Return (x, y) of the center of cell containing provided text 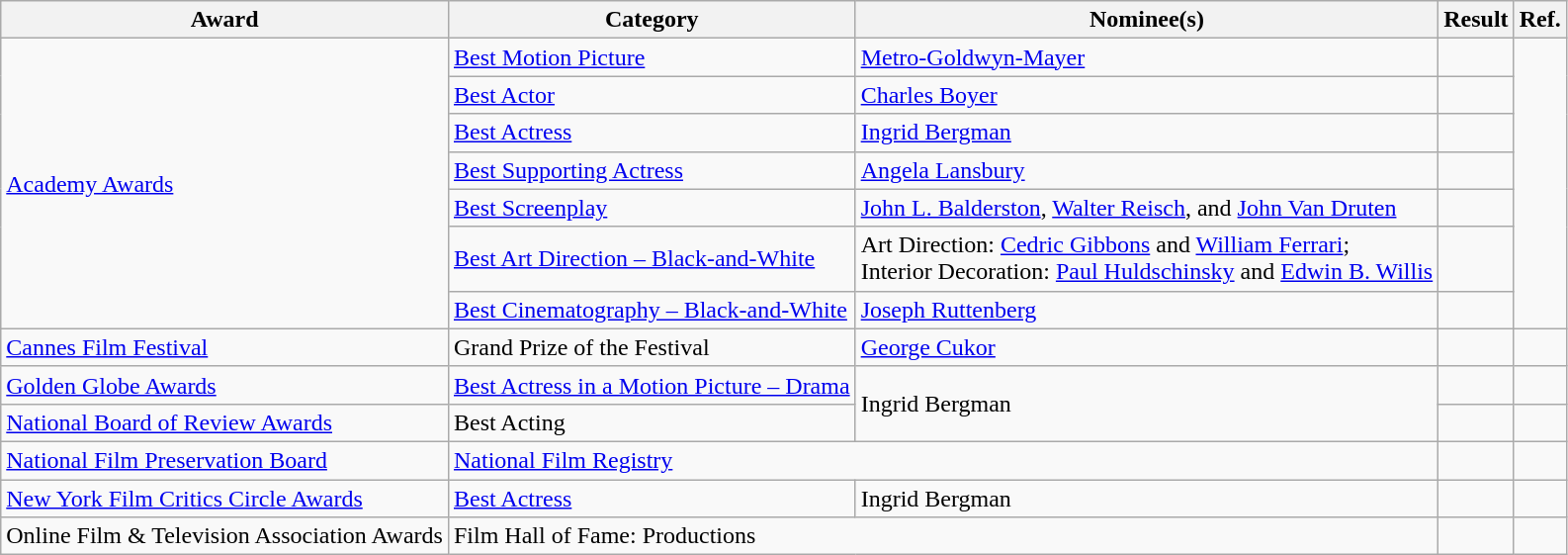
National Film Registry (943, 460)
Best Art Direction – Black-and-White (652, 259)
Category (652, 20)
Joseph Ruttenberg (1147, 310)
Charles Boyer (1147, 95)
Ref. (1540, 20)
Cannes Film Festival (225, 347)
Golden Globe Awards (225, 385)
New York Film Critics Circle Awards (225, 498)
Academy Awards (225, 184)
Best Motion Picture (652, 57)
Art Direction: Cedric Gibbons and William Ferrari; Interior Decoration: Paul Huldschinsky and Edwin B. Willis (1147, 259)
Film Hall of Fame: Productions (943, 536)
Metro-Goldwyn-Mayer (1147, 57)
Award (225, 20)
Best Screenplay (652, 208)
National Board of Review Awards (225, 422)
Angela Lansbury (1147, 170)
Nominee(s) (1147, 20)
Best Cinematography – Black-and-White (652, 310)
Online Film & Television Association Awards (225, 536)
Best Supporting Actress (652, 170)
Best Actor (652, 95)
Best Acting (652, 422)
John L. Balderston, Walter Reisch, and John Van Druten (1147, 208)
George Cukor (1147, 347)
National Film Preservation Board (225, 460)
Best Actress in a Motion Picture – Drama (652, 385)
Grand Prize of the Festival (652, 347)
Result (1476, 20)
